Find where the given text appears and provide that cell's center as [X, Y] coordinate. 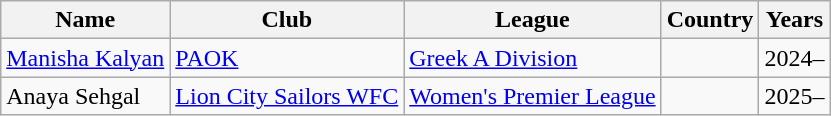
Lion City Sailors WFC [287, 96]
Greek A Division [532, 58]
Name [86, 20]
Country [710, 20]
PAOK [287, 58]
Anaya Sehgal [86, 96]
League [532, 20]
Years [794, 20]
Manisha Kalyan [86, 58]
Women's Premier League [532, 96]
2025– [794, 96]
2024– [794, 58]
Club [287, 20]
